Return the (x, y) coordinate for the center point of the cell that contains the specified text.  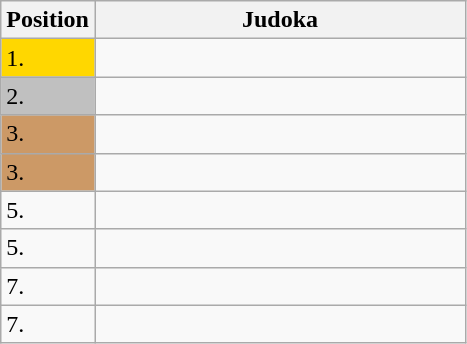
Position (48, 20)
2. (48, 96)
1. (48, 58)
Judoka (280, 20)
